Extract the (X, Y) coordinate from the center of the cell holding the provided text.  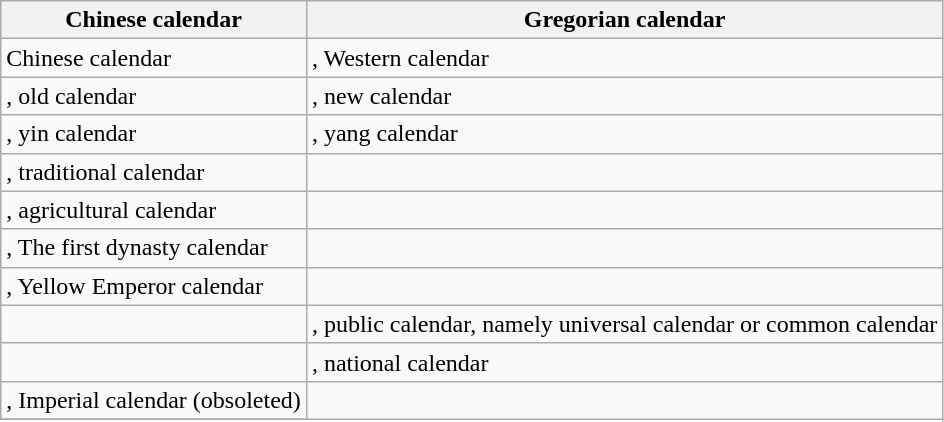
, The first dynasty calendar (154, 248)
Gregorian calendar (624, 20)
, old calendar (154, 96)
, Western calendar (624, 58)
, traditional calendar (154, 172)
, agricultural calendar (154, 210)
, Imperial calendar (obsoleted) (154, 400)
, yin calendar (154, 134)
, public calendar, namely universal calendar or common calendar (624, 324)
, Yellow Emperor calendar (154, 286)
, national calendar (624, 362)
, yang calendar (624, 134)
, new calendar (624, 96)
